For the text-containing cell, return its midpoint in [x, y] coordinate format. 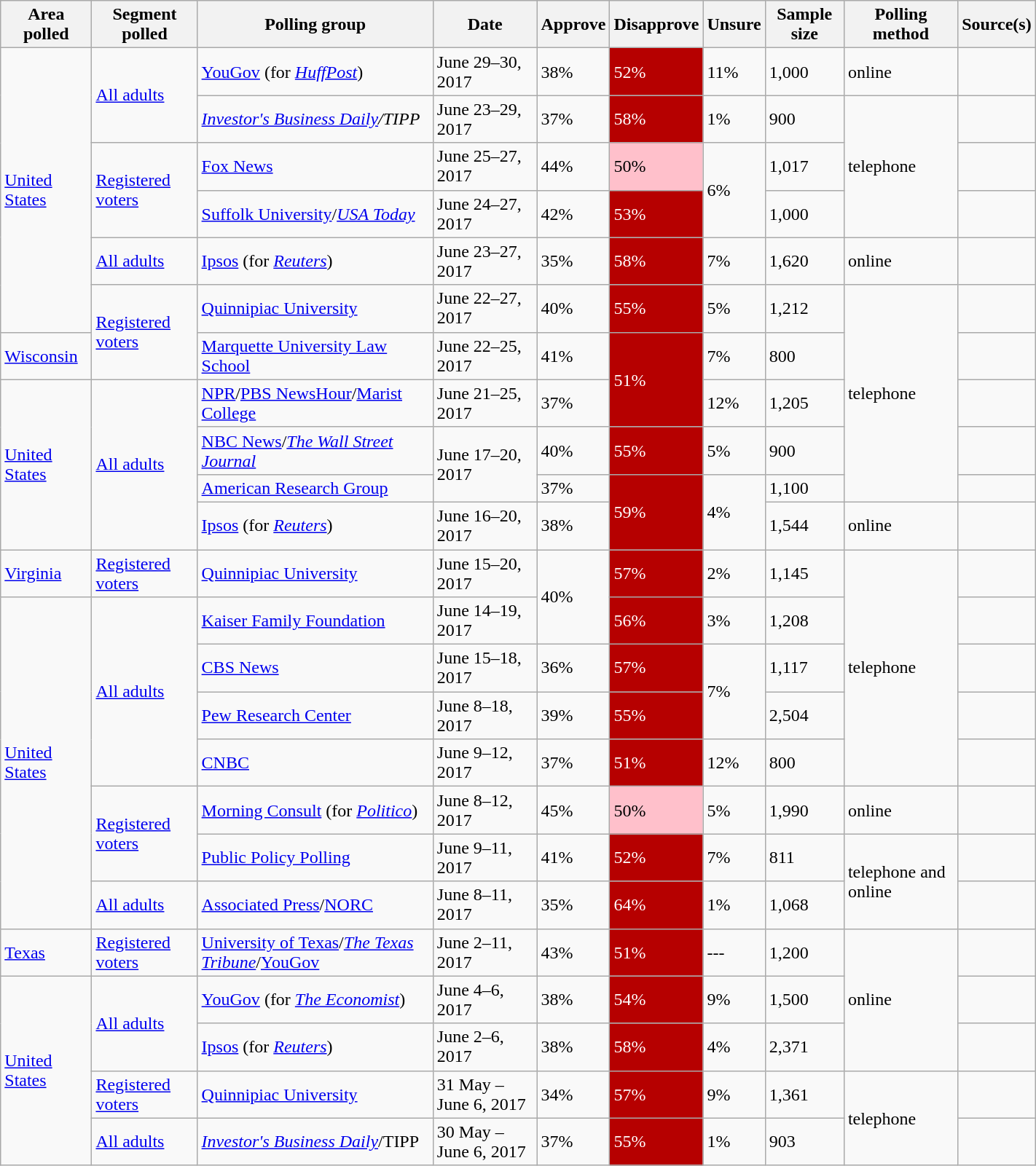
36% [573, 669]
3% [734, 621]
NBC News/The Wall Street Journal [315, 450]
June 14–19, 2017 [485, 621]
June 2–11, 2017 [485, 953]
June 15–18, 2017 [485, 669]
59% [656, 511]
43% [573, 953]
Polling method [900, 25]
Disapprove [656, 25]
June 24–27, 2017 [485, 214]
1,068 [804, 905]
1,205 [804, 403]
811 [804, 858]
telephone and online [900, 881]
June 25–27, 2017 [485, 166]
University of Texas/The Texas Tribune/YouGov [315, 953]
Pew Research Center [315, 715]
Segment polled [144, 25]
Source(s) [997, 25]
1,990 [804, 810]
1,208 [804, 621]
YouGov (for The Economist) [315, 999]
June 16–20, 2017 [485, 526]
June 2–6, 2017 [485, 1047]
Kaiser Family Foundation [315, 621]
June 8–18, 2017 [485, 715]
Polling group [315, 25]
1,100 [804, 488]
NPR/PBS NewsHour/Marist College [315, 403]
June 22–27, 2017 [485, 309]
1,500 [804, 999]
Wisconsin [47, 355]
45% [573, 810]
903 [804, 1142]
1,544 [804, 526]
June 9–12, 2017 [485, 763]
1,620 [804, 261]
64% [656, 905]
American Research Group [315, 488]
30 May – June 6, 2017 [485, 1142]
June 8–12, 2017 [485, 810]
1,117 [804, 669]
Public Policy Polling [315, 858]
Area polled [47, 25]
June 9–11, 2017 [485, 858]
--- [734, 953]
Approve [573, 25]
Unsure [734, 25]
Virginia [47, 572]
June 29–30, 2017 [485, 71]
June 15–20, 2017 [485, 572]
44% [573, 166]
June 17–20, 2017 [485, 465]
June 23–29, 2017 [485, 119]
Date [485, 25]
1,212 [804, 309]
June 8–11, 2017 [485, 905]
Marquette University Law School [315, 355]
34% [573, 1094]
42% [573, 214]
CNBC [315, 763]
6% [734, 190]
Fox News [315, 166]
June 23–27, 2017 [485, 261]
Morning Consult (for Politico) [315, 810]
1,145 [804, 572]
Associated Press/NORC [315, 905]
June 22–25, 2017 [485, 355]
11% [734, 71]
31 May – June 6, 2017 [485, 1094]
2% [734, 572]
56% [656, 621]
Suffolk University/USA Today [315, 214]
1,200 [804, 953]
39% [573, 715]
June 21–25, 2017 [485, 403]
YouGov (for HuffPost) [315, 71]
1,361 [804, 1094]
CBS News [315, 669]
2,504 [804, 715]
53% [656, 214]
Texas [47, 953]
June 4–6, 2017 [485, 999]
2,371 [804, 1047]
Sample size [804, 25]
1,017 [804, 166]
54% [656, 999]
